Capture the cell that displays the provided text and extract its [x, y] central coordinate. 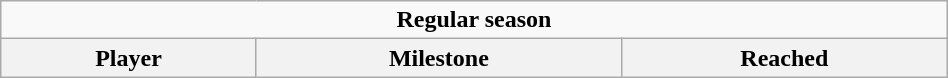
Player [129, 58]
Regular season [474, 20]
Milestone [438, 58]
Reached [784, 58]
